Provide the [x, y] coordinate of the cell's center where the given text is located.  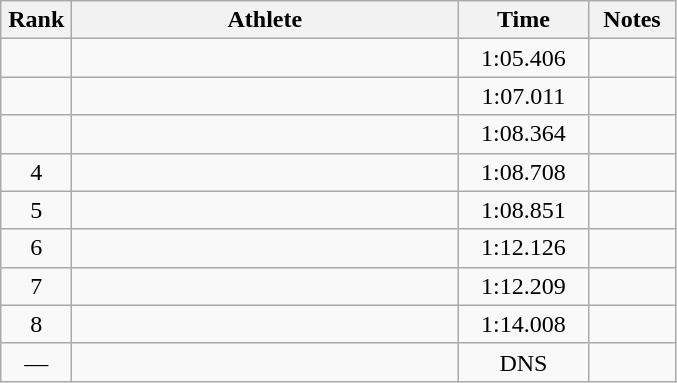
Time [524, 20]
6 [36, 248]
1:12.126 [524, 248]
1:08.708 [524, 172]
Athlete [265, 20]
1:12.209 [524, 286]
1:08.364 [524, 134]
DNS [524, 362]
Notes [632, 20]
4 [36, 172]
— [36, 362]
1:14.008 [524, 324]
1:08.851 [524, 210]
1:05.406 [524, 58]
Rank [36, 20]
7 [36, 286]
1:07.011 [524, 96]
8 [36, 324]
5 [36, 210]
